Determine the (X, Y) coordinate at the center of the cell enclosing the given text.  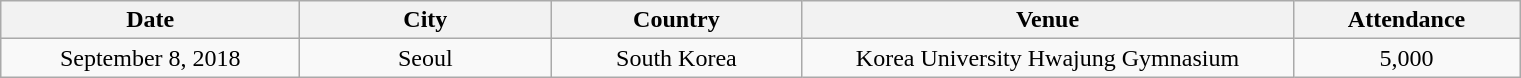
Date (150, 20)
South Korea (676, 58)
Country (676, 20)
Attendance (1406, 20)
Seoul (426, 58)
Korea University Hwajung Gymnasium (1048, 58)
City (426, 20)
Venue (1048, 20)
5,000 (1406, 58)
September 8, 2018 (150, 58)
